Scan for the cell matching the given text and deliver its [x, y] coordinate at center. 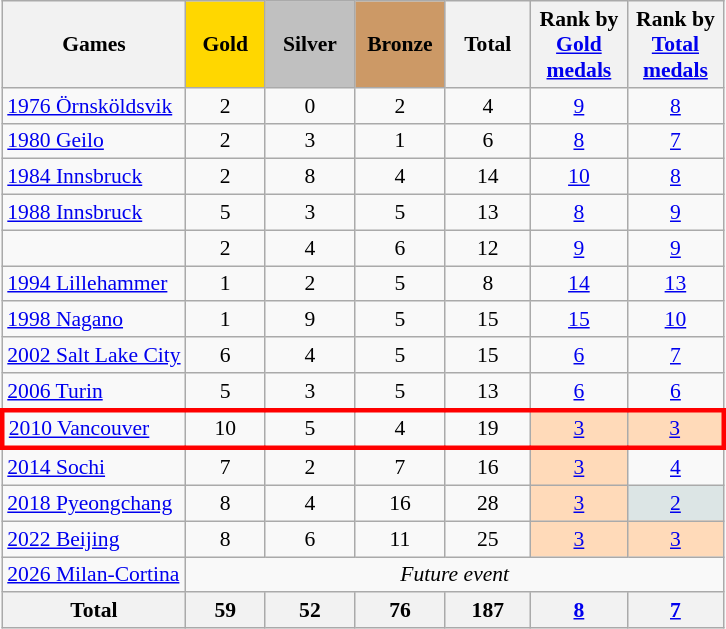
Silver [310, 44]
1988 Innsbruck [94, 213]
52 [310, 611]
59 [226, 611]
1976 Örnsköldsvik [94, 106]
2026 Milan-Cortina [94, 575]
2010 Vancouver [94, 430]
Rank by Gold medals [580, 44]
Rank by Total medals [676, 44]
Future event [455, 575]
Gold [226, 44]
Bronze [400, 44]
28 [488, 504]
11 [400, 539]
187 [488, 611]
1994 Lillehammer [94, 284]
12 [488, 248]
25 [488, 539]
2014 Sochi [94, 468]
2002 Salt Lake City [94, 355]
1984 Innsbruck [94, 177]
Games [94, 44]
76 [400, 611]
0 [310, 106]
2022 Beijing [94, 539]
19 [488, 430]
2006 Turin [94, 392]
1998 Nagano [94, 320]
1980 Geilo [94, 141]
2018 Pyeongchang [94, 504]
